For the text-containing cell, return its midpoint in (x, y) coordinate format. 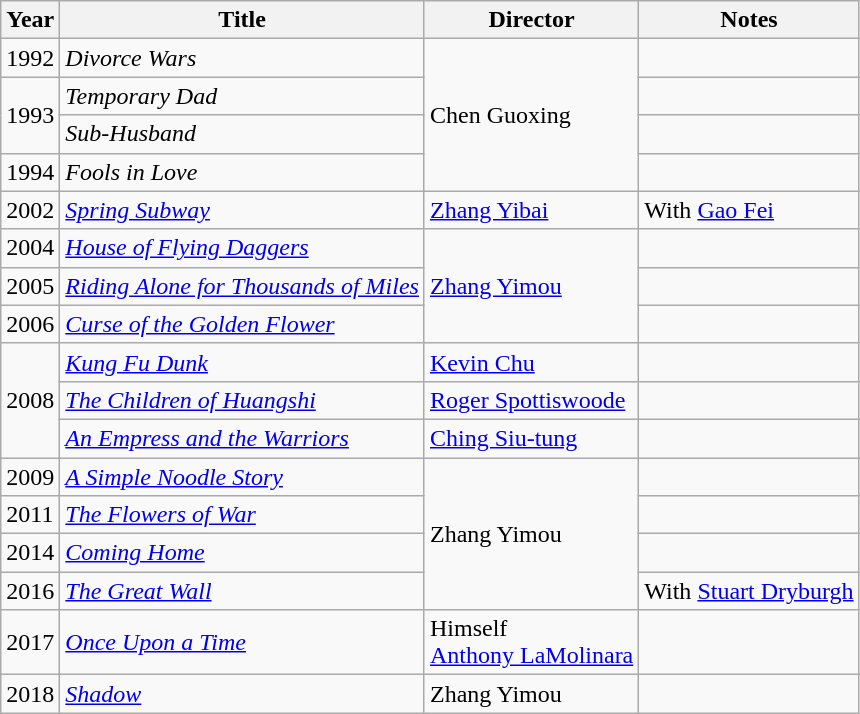
Divorce Wars (242, 58)
1994 (30, 172)
Once Upon a Time (242, 642)
2009 (30, 477)
An Empress and the Warriors (242, 438)
2002 (30, 210)
Roger Spottiswoode (531, 400)
Coming Home (242, 553)
Ching Siu-tung (531, 438)
2011 (30, 515)
A Simple Noodle Story (242, 477)
2005 (30, 286)
Year (30, 20)
Zhang Yibai (531, 210)
2016 (30, 591)
2014 (30, 553)
1992 (30, 58)
1993 (30, 115)
2006 (30, 324)
Spring Subway (242, 210)
Temporary Dad (242, 96)
The Great Wall (242, 591)
Director (531, 20)
2004 (30, 248)
House of Flying Daggers (242, 248)
Sub-Husband (242, 134)
Shadow (242, 694)
Kung Fu Dunk (242, 362)
The Children of Huangshi (242, 400)
With Gao Fei (749, 210)
Riding Alone for Thousands of Miles (242, 286)
With Stuart Dryburgh (749, 591)
2017 (30, 642)
Curse of the Golden Flower (242, 324)
HimselfAnthony LaMolinara (531, 642)
2008 (30, 400)
The Flowers of War (242, 515)
Fools in Love (242, 172)
Kevin Chu (531, 362)
Notes (749, 20)
Chen Guoxing (531, 115)
2018 (30, 694)
Title (242, 20)
